Determine the (x, y) coordinate at the center of the cell enclosing the given text.  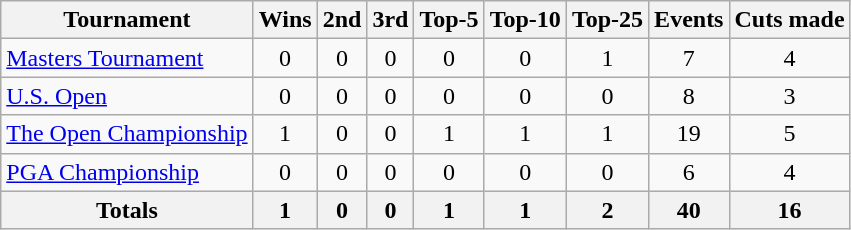
Totals (127, 210)
2nd (342, 20)
U.S. Open (127, 96)
Wins (285, 20)
PGA Championship (127, 172)
2 (607, 210)
19 (689, 134)
Top-10 (525, 20)
8 (689, 96)
16 (790, 210)
3 (790, 96)
6 (689, 172)
Top-25 (607, 20)
7 (689, 58)
Tournament (127, 20)
3rd (390, 20)
Cuts made (790, 20)
5 (790, 134)
The Open Championship (127, 134)
Top-5 (449, 20)
Events (689, 20)
40 (689, 210)
Masters Tournament (127, 58)
